Scan for the cell matching the given text and deliver its (X, Y) coordinate at center. 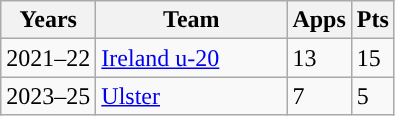
2023–25 (48, 96)
Apps (319, 20)
7 (319, 96)
Years (48, 20)
13 (319, 58)
Team (192, 20)
15 (372, 58)
Ulster (192, 96)
5 (372, 96)
2021–22 (48, 58)
Ireland u-20 (192, 58)
Pts (372, 20)
